Extract the (x, y) coordinate from the center of the cell holding the provided text.  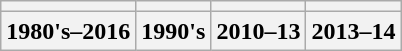
1980's–2016 (68, 31)
2010–13 (258, 31)
2013–14 (354, 31)
1990's (174, 31)
